From the cell containing the given text, extract its center point as [X, Y] coordinate. 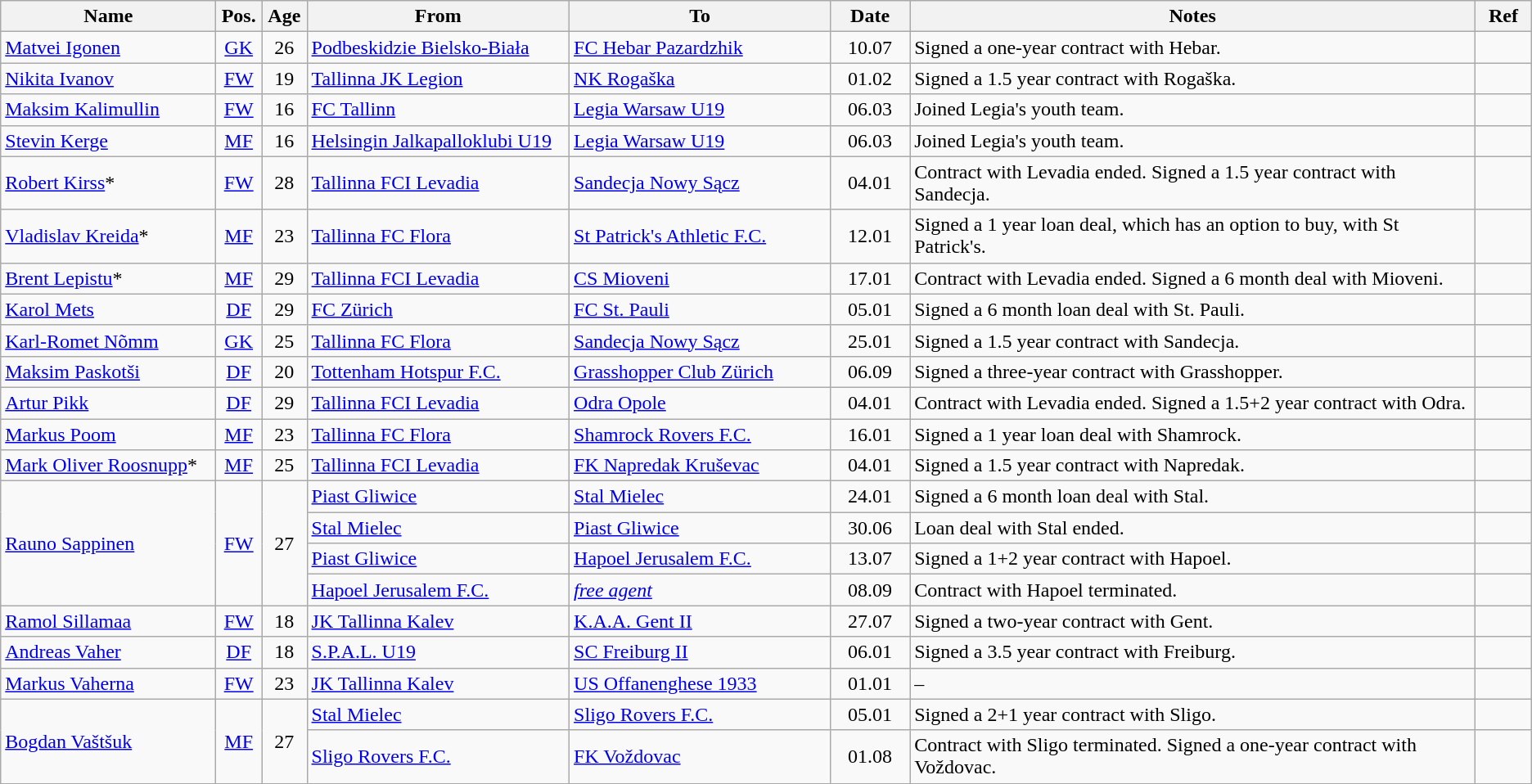
Signed a one-year contract with Hebar. [1193, 47]
Tottenham Hotspur F.C. [439, 372]
Bogdan Vaštšuk [108, 741]
Signed a 1.5 year contract with Sandecja. [1193, 340]
Andreas Vaher [108, 652]
Helsingin Jalkapalloklubi U19 [439, 141]
Ramol Sillamaa [108, 621]
Karl-Romet Nõmm [108, 340]
12.01 [871, 236]
Maksim Kalimullin [108, 110]
FK Voždovac [701, 756]
Date [871, 16]
24.01 [871, 497]
NK Rogaška [701, 79]
01.02 [871, 79]
30.06 [871, 528]
01.01 [871, 683]
Signed a three-year contract with Grasshopper. [1193, 372]
SC Freiburg II [701, 652]
To [701, 16]
Odra Opole [701, 403]
From [439, 16]
28 [285, 183]
10.07 [871, 47]
CS Mioveni [701, 278]
13.07 [871, 559]
Matvei Igonen [108, 47]
Markus Vaherna [108, 683]
27.07 [871, 621]
Loan deal with Stal ended. [1193, 528]
06.09 [871, 372]
Rauno Sappinen [108, 543]
Vladislav Kreida* [108, 236]
Brent Lepistu* [108, 278]
Robert Kirss* [108, 183]
S.P.A.L. U19 [439, 652]
St Patrick's Athletic F.C. [701, 236]
Signed a 1 year loan deal, which has an option to buy, with St Patrick's. [1193, 236]
Signed a 2+1 year contract with Sligo. [1193, 714]
Karol Mets [108, 309]
17.01 [871, 278]
Contract with Sligo terminated. Signed a one-year contract with Voždovac. [1193, 756]
20 [285, 372]
16.01 [871, 435]
01.08 [871, 756]
Shamrock Rovers F.C. [701, 435]
Grasshopper Club Zürich [701, 372]
Maksim Paskotši [108, 372]
Notes [1193, 16]
FC Hebar Pazardzhik [701, 47]
19 [285, 79]
Contract with Levadia ended. Signed a 1.5 year contract with Sandecja. [1193, 183]
08.09 [871, 590]
US Offanenghese 1933 [701, 683]
FK Napredak Kruševac [701, 466]
Name [108, 16]
FC Zürich [439, 309]
Signed a 1 year loan deal with Shamrock. [1193, 435]
Markus Poom [108, 435]
Pos. [239, 16]
26 [285, 47]
K.A.A. Gent II [701, 621]
Artur Pikk [108, 403]
Signed a 6 month loan deal with Stal. [1193, 497]
Signed a 6 month loan deal with St. Pauli. [1193, 309]
06.01 [871, 652]
Signed a 1+2 year contract with Hapoel. [1193, 559]
Age [285, 16]
25.01 [871, 340]
free agent [701, 590]
Contract with Hapoel terminated. [1193, 590]
FC Tallinn [439, 110]
Signed a two-year contract with Gent. [1193, 621]
Contract with Levadia ended. Signed a 1.5+2 year contract with Odra. [1193, 403]
Signed a 3.5 year contract with Freiburg. [1193, 652]
Nikita Ivanov [108, 79]
Signed a 1.5 year contract with Rogaška. [1193, 79]
Signed a 1.5 year contract with Napredak. [1193, 466]
Mark Oliver Roosnupp* [108, 466]
Tallinna JK Legion [439, 79]
Contract with Levadia ended. Signed a 6 month deal with Mioveni. [1193, 278]
FC St. Pauli [701, 309]
– [1193, 683]
Podbeskidzie Bielsko-Biała [439, 47]
Stevin Kerge [108, 141]
Ref [1503, 16]
